Return [x, y] of the center of cell containing provided text 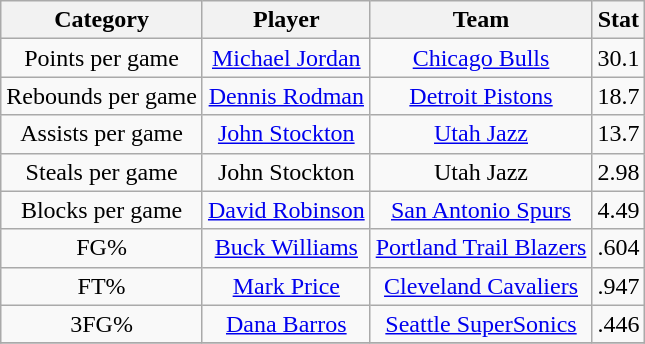
Buck Williams [286, 248]
Dennis Rodman [286, 96]
Category [102, 20]
Player [286, 20]
San Antonio Spurs [481, 210]
Points per game [102, 58]
FG% [102, 248]
18.7 [618, 96]
David Robinson [286, 210]
3FG% [102, 324]
Team [481, 20]
13.7 [618, 134]
Rebounds per game [102, 96]
Blocks per game [102, 210]
Detroit Pistons [481, 96]
Assists per game [102, 134]
Michael Jordan [286, 58]
30.1 [618, 58]
Mark Price [286, 286]
.947 [618, 286]
.604 [618, 248]
Dana Barros [286, 324]
Portland Trail Blazers [481, 248]
4.49 [618, 210]
Seattle SuperSonics [481, 324]
Stat [618, 20]
FT% [102, 286]
Cleveland Cavaliers [481, 286]
2.98 [618, 172]
Chicago Bulls [481, 58]
Steals per game [102, 172]
.446 [618, 324]
